Search for the cell housing the specified text and yield its [X, Y] center coordinate. 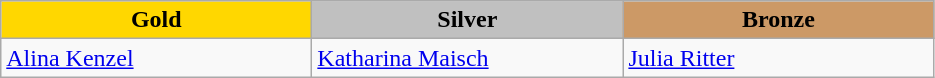
Silver [468, 20]
Katharina Maisch [468, 58]
Alina Kenzel [156, 58]
Julia Ritter [778, 58]
Bronze [778, 20]
Gold [156, 20]
